Identify which cell holds the provided text, then report its (x, y) central coordinate. 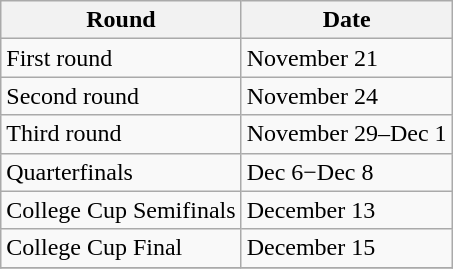
Round (121, 20)
Date (346, 20)
Dec 6−Dec 8 (346, 172)
First round (121, 58)
December 13 (346, 210)
Second round (121, 96)
November 24 (346, 96)
Quarterfinals (121, 172)
College Cup Final (121, 248)
College Cup Semifinals (121, 210)
November 29–Dec 1 (346, 134)
November 21 (346, 58)
December 15 (346, 248)
Third round (121, 134)
